Output the [x, y] coordinate of the center of the cell containing the given text.  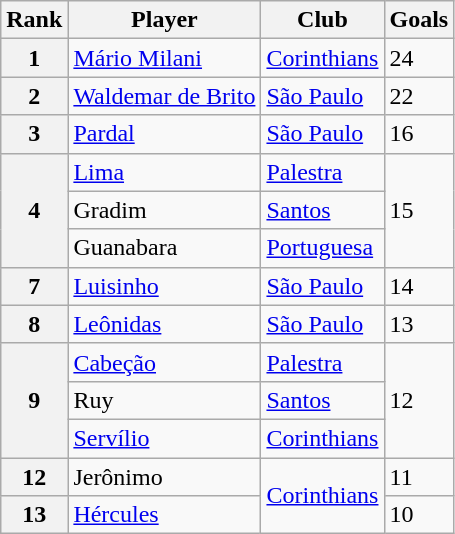
Guanabara [164, 248]
1 [34, 58]
Pardal [164, 134]
7 [34, 286]
Waldemar de Brito [164, 96]
4 [34, 210]
Gradim [164, 210]
8 [34, 324]
Cabeção [164, 362]
15 [419, 210]
Goals [419, 20]
Club [322, 20]
Hércules [164, 515]
Luisinho [164, 286]
Rank [34, 20]
24 [419, 58]
Player [164, 20]
Ruy [164, 400]
3 [34, 134]
11 [419, 477]
Jerônimo [164, 477]
2 [34, 96]
Servílio [164, 438]
Lima [164, 172]
Portuguesa [322, 248]
9 [34, 400]
10 [419, 515]
14 [419, 286]
22 [419, 96]
Leônidas [164, 324]
16 [419, 134]
Mário Milani [164, 58]
